Pinpoint the cell where the given text exists, returning its [X, Y] midpoint coordinate. 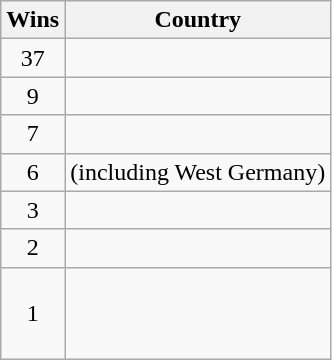
37 [33, 58]
9 [33, 96]
1 [33, 313]
Wins [33, 20]
6 [33, 172]
(including West Germany) [198, 172]
Country [198, 20]
3 [33, 210]
2 [33, 248]
7 [33, 134]
